Return the (x, y) coordinate for the center point of the cell that contains the specified text.  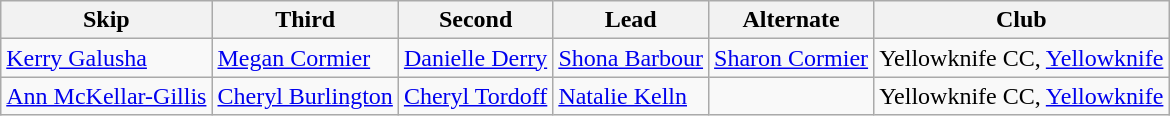
Alternate (792, 20)
Danielle Derry (475, 58)
Cheryl Tordoff (475, 96)
Skip (106, 20)
Ann McKellar-Gillis (106, 96)
Kerry Galusha (106, 58)
Shona Barbour (631, 58)
Club (1022, 20)
Second (475, 20)
Cheryl Burlington (305, 96)
Lead (631, 20)
Natalie Kelln (631, 96)
Third (305, 20)
Sharon Cormier (792, 58)
Megan Cormier (305, 58)
